Scan for the cell matching the given text and deliver its [X, Y] coordinate at center. 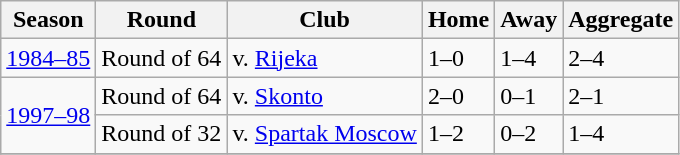
v. Skonto [324, 96]
2–0 [458, 96]
2–4 [621, 58]
Round of 32 [162, 134]
2–1 [621, 96]
1997–98 [48, 115]
1–2 [458, 134]
v. Spartak Moscow [324, 134]
Round [162, 20]
1984–85 [48, 58]
v. Rijeka [324, 58]
Aggregate [621, 20]
Club [324, 20]
Away [529, 20]
0–1 [529, 96]
Season [48, 20]
1–0 [458, 58]
Home [458, 20]
0–2 [529, 134]
